Find where the given text appears and provide that cell's center as [x, y] coordinate. 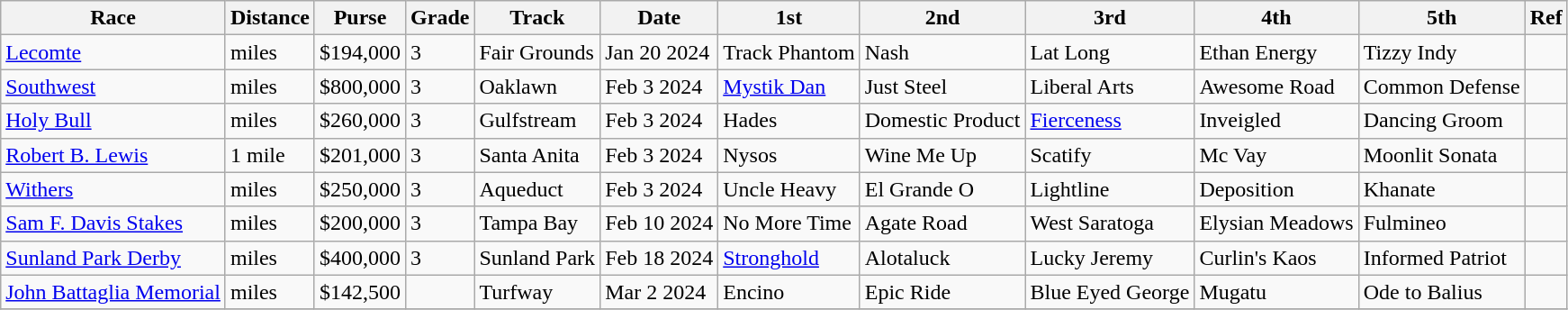
$201,000 [360, 155]
Fulmineo [1442, 223]
Agate Road [942, 223]
Mar 2 2024 [659, 292]
El Grande O [942, 189]
Nash [942, 52]
4th [1276, 18]
3rd [1110, 18]
1 mile [270, 155]
Ethan Energy [1276, 52]
Ref [1546, 18]
Tampa Bay [537, 223]
Ode to Balius [1442, 292]
Grade [440, 18]
Common Defense [1442, 87]
Moonlit Sonata [1442, 155]
Withers [113, 189]
Mystik Dan [789, 87]
Southwest [113, 87]
Mugatu [1276, 292]
$800,000 [360, 87]
Lucky Jeremy [1110, 258]
Jan 20 2024 [659, 52]
Turfway [537, 292]
Awesome Road [1276, 87]
Curlin's Kaos [1276, 258]
Date [659, 18]
$400,000 [360, 258]
Just Steel [942, 87]
Domestic Product [942, 121]
Sam F. Davis Stakes [113, 223]
Uncle Heavy [789, 189]
Alotaluck [942, 258]
Lecomte [113, 52]
Fierceness [1110, 121]
Lightline [1110, 189]
Tizzy Indy [1442, 52]
Track Phantom [789, 52]
No More Time [789, 223]
Elysian Meadows [1276, 223]
Aqueduct [537, 189]
Informed Patriot [1442, 258]
Scatify [1110, 155]
2nd [942, 18]
Stronghold [789, 258]
$260,000 [360, 121]
Blue Eyed George [1110, 292]
Santa Anita [537, 155]
Inveigled [1276, 121]
Gulfstream [537, 121]
John Battaglia Memorial [113, 292]
Lat Long [1110, 52]
Fair Grounds [537, 52]
Liberal Arts [1110, 87]
Encino [789, 292]
1st [789, 18]
Mc Vay [1276, 155]
$200,000 [360, 223]
Holy Bull [113, 121]
$250,000 [360, 189]
Track [537, 18]
West Saratoga [1110, 223]
Dancing Groom [1442, 121]
5th [1442, 18]
Sunland Park Derby [113, 258]
Purse [360, 18]
$142,500 [360, 292]
Khanate [1442, 189]
Hades [789, 121]
Wine Me Up [942, 155]
Nysos [789, 155]
Feb 18 2024 [659, 258]
Race [113, 18]
Sunland Park [537, 258]
$194,000 [360, 52]
Oaklawn [537, 87]
Feb 10 2024 [659, 223]
Epic Ride [942, 292]
Deposition [1276, 189]
Distance [270, 18]
Robert B. Lewis [113, 155]
